Search for the cell housing the specified text and yield its [X, Y] center coordinate. 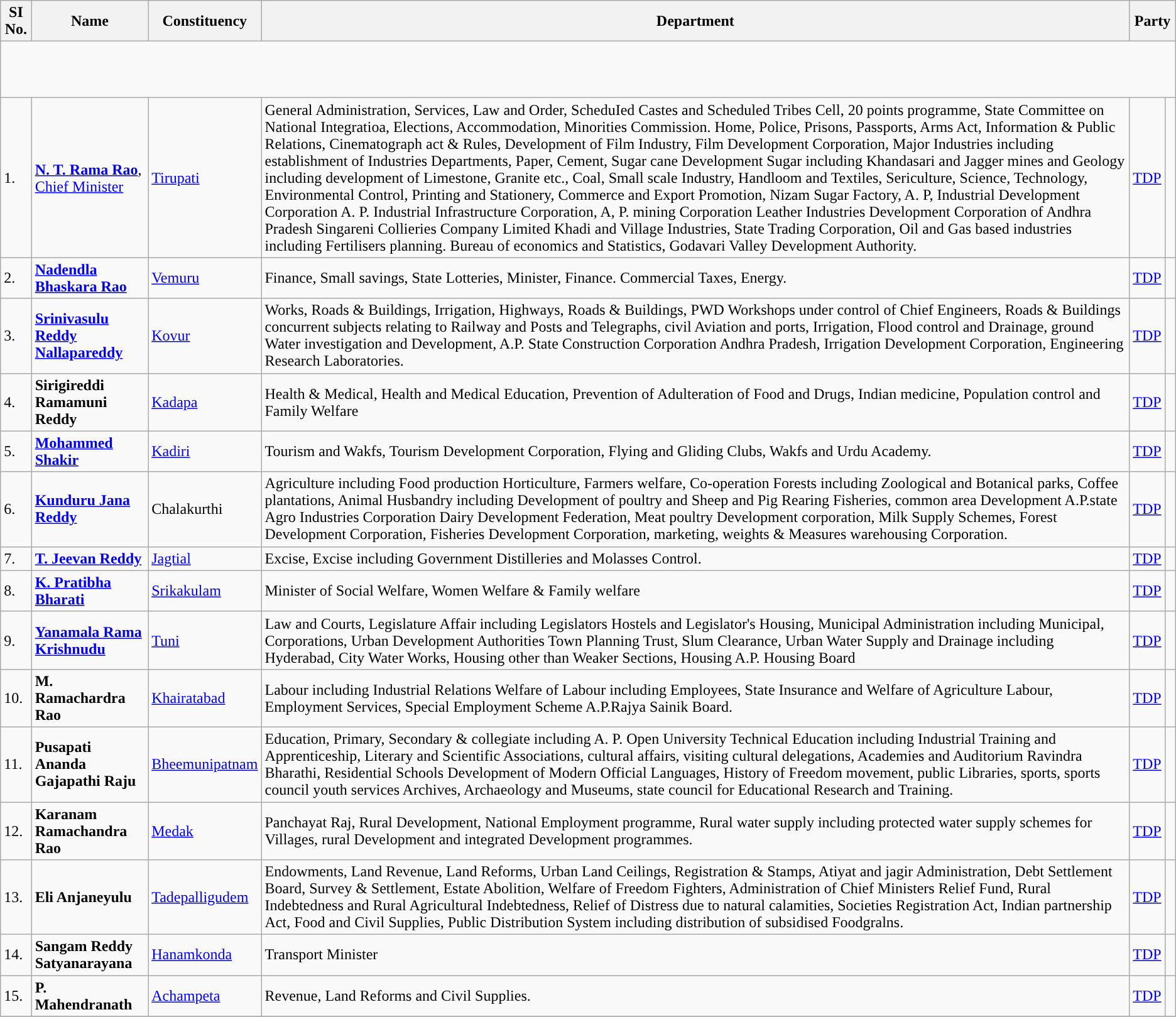
Yanamala Rama Krishnudu [89, 640]
Eli Anjaneyulu [89, 897]
T. Jeevan Reddy [89, 558]
Kovur [205, 335]
K. Pratibha Bharati [89, 590]
2. [16, 278]
3. [16, 335]
Bheemunipatnam [205, 764]
Revenue, Land Reforms and Civil Supplies. [695, 996]
Srinivasulu Reddy Nallapareddy [89, 335]
Kadapa [205, 402]
Mohammed Shakir [89, 451]
Pusapati Ananda Gajapathi Raju [89, 764]
10. [16, 698]
Khairatabad [205, 698]
Tadepalligudem [205, 897]
4. [16, 402]
1. [16, 178]
Tirupati [205, 178]
Tourism and Wakfs, Tourism Development Corporation, Flying and Gliding Clubs, Wakfs and Urdu Academy. [695, 451]
Achampeta [205, 996]
SI No. [16, 21]
Name [89, 21]
11. [16, 764]
Sirigireddi Ramamuni Reddy [89, 402]
Kunduru Jana Reddy [89, 509]
Department [695, 21]
Chalakurthi [205, 509]
6. [16, 509]
7. [16, 558]
Kadiri [205, 451]
P. Mahendranath [89, 996]
13. [16, 897]
Medak [205, 830]
Sangam Reddy Satyanarayana [89, 955]
Constituency [205, 21]
Finance, Small savings, State Lotteries, Minister, Finance. Commercial Taxes, Energy. [695, 278]
Vemuru [205, 278]
12. [16, 830]
9. [16, 640]
Nadendla Bhaskara Rao [89, 278]
5. [16, 451]
Jagtial [205, 558]
M. Ramachardra Rao [89, 698]
Excise, Excise including Government Distilleries and Molasses Control. [695, 558]
Srikakulam [205, 590]
Minister of Social Welfare, Women Welfare & Family welfare [695, 590]
8. [16, 590]
Karanam Ramachandra Rao [89, 830]
Tuni [205, 640]
Party [1153, 21]
14. [16, 955]
15. [16, 996]
Hanamkonda [205, 955]
Health & Medical, Health and Medical Education, Prevention of Adulteration of Food and Drugs, Indian medicine, Population control and Family Welfare [695, 402]
Transport Minister [695, 955]
N. T. Rama Rao, Chief Minister [89, 178]
